Scan for the cell matching the given text and deliver its (X, Y) coordinate at center. 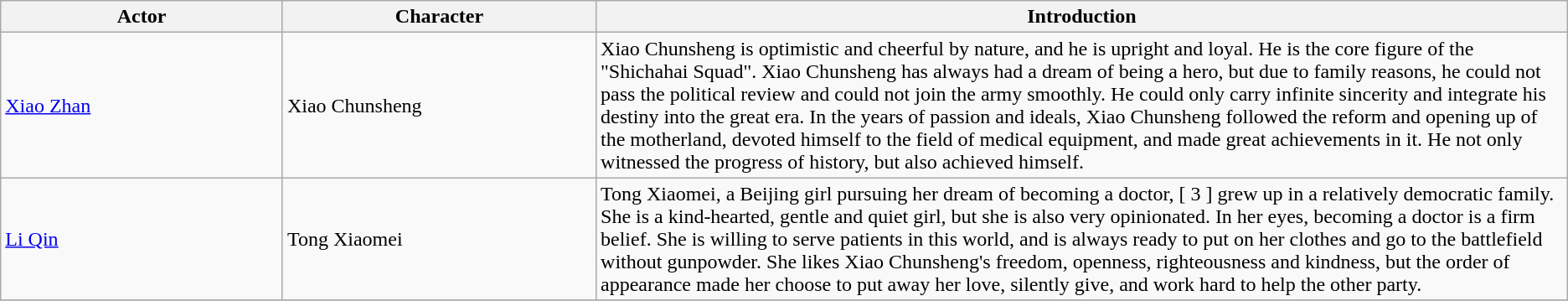
Character (439, 17)
Xiao Zhan (142, 106)
Li Qin (142, 239)
Introduction (1082, 17)
Xiao Chunsheng (439, 106)
Tong Xiaomei (439, 239)
Actor (142, 17)
